Output the [X, Y] coordinate of the center of the cell containing the given text.  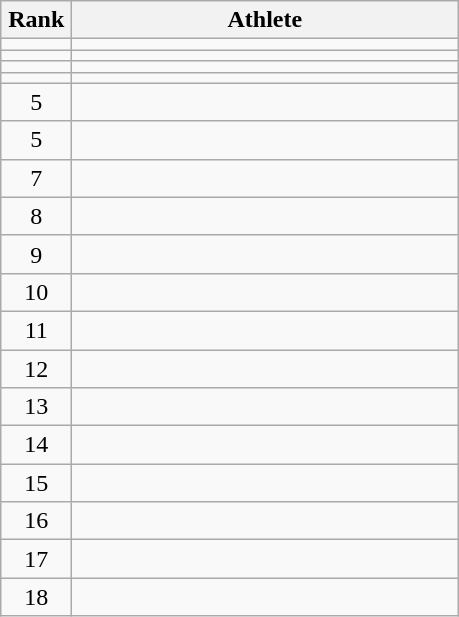
11 [36, 330]
17 [36, 559]
18 [36, 597]
15 [36, 483]
Rank [36, 20]
9 [36, 254]
7 [36, 178]
Athlete [265, 20]
14 [36, 445]
10 [36, 292]
16 [36, 521]
12 [36, 369]
8 [36, 216]
13 [36, 407]
